Return (x, y) of the center of cell containing provided text 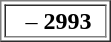
– 2993 (55, 20)
